Find where the given text appears and provide that cell's center as (x, y) coordinate. 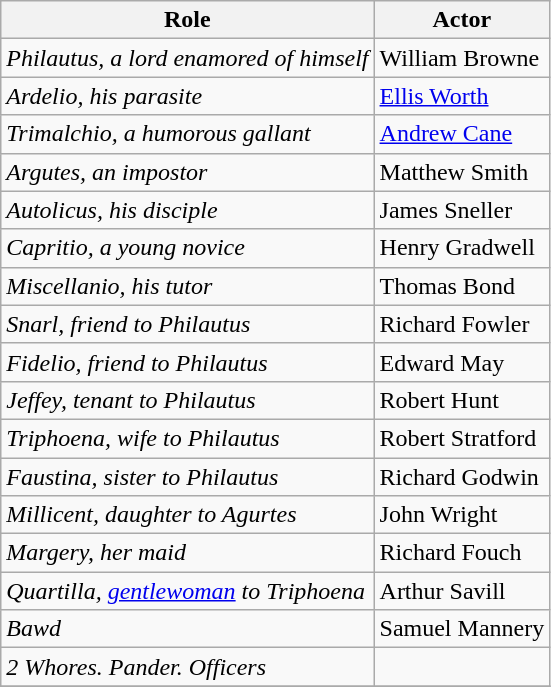
Bawd (188, 629)
2 Whores. Pander. Officers (188, 667)
Millicent, daughter to Agurtes (188, 515)
Faustina, sister to Philautus (188, 477)
Richard Godwin (462, 477)
Argutes, an impostor (188, 172)
Margery, her maid (188, 553)
Actor (462, 20)
Jeffey, tenant to Philautus (188, 400)
Henry Gradwell (462, 248)
Richard Fouch (462, 553)
Robert Hunt (462, 400)
Quartilla, gentlewoman to Triphoena (188, 591)
Matthew Smith (462, 172)
Autolicus, his disciple (188, 210)
Edward May (462, 362)
Thomas Bond (462, 286)
Trimalchio, a humorous gallant (188, 134)
Snarl, friend to Philautus (188, 324)
Andrew Cane (462, 134)
Ellis Worth (462, 96)
Triphoena, wife to Philautus (188, 438)
Richard Fowler (462, 324)
Capritio, a young novice (188, 248)
Philautus, a lord enamored of himself (188, 58)
Fidelio, friend to Philautus (188, 362)
Arthur Savill (462, 591)
James Sneller (462, 210)
William Browne (462, 58)
John Wright (462, 515)
Role (188, 20)
Miscellanio, his tutor (188, 286)
Samuel Mannery (462, 629)
Ardelio, his parasite (188, 96)
Robert Stratford (462, 438)
